Determine the (x, y) coordinate at the center of the cell enclosing the given text.  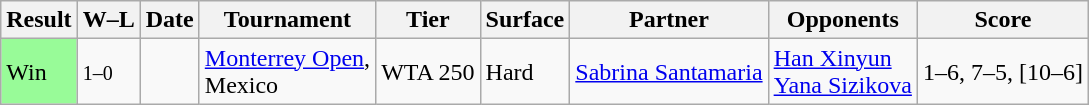
1–0 (108, 72)
Han Xinyun Yana Sizikova (842, 72)
Score (1002, 20)
Win (39, 72)
Date (170, 20)
WTA 250 (428, 72)
Result (39, 20)
Opponents (842, 20)
Tournament (287, 20)
Monterrey Open, Mexico (287, 72)
1–6, 7–5, [10–6] (1002, 72)
W–L (108, 20)
Surface (525, 20)
Partner (669, 20)
Sabrina Santamaria (669, 72)
Tier (428, 20)
Hard (525, 72)
